Extract the [x, y] coordinate from the center of the cell holding the provided text.  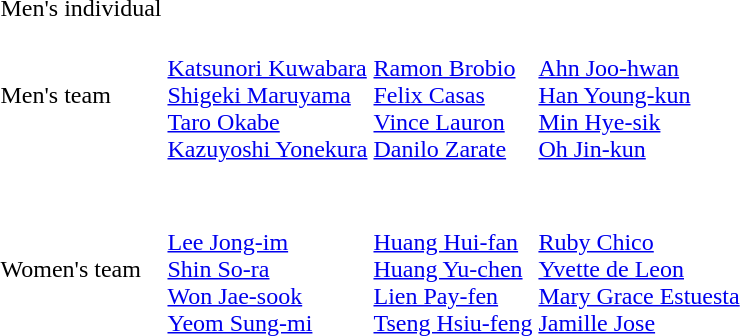
Katsunori KuwabaraShigeki MaruyamaTaro OkabeKazuyoshi Yonekura [268, 95]
Ramon BrobioFelix CasasVince LauronDanilo Zarate [453, 95]
